Return [x, y] of the center of cell containing provided text 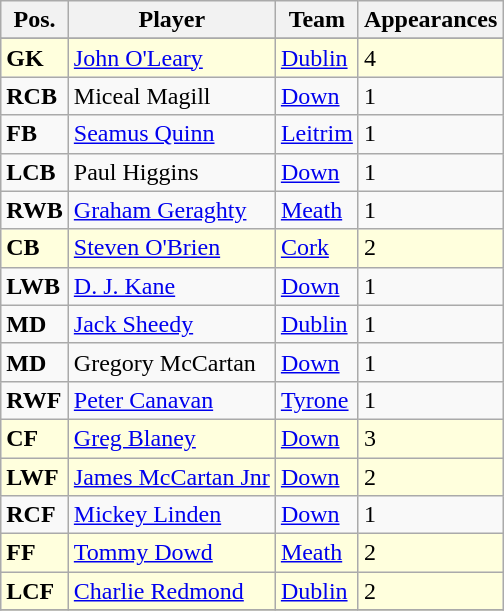
Leitrim [316, 134]
RWF [35, 400]
LWB [35, 286]
Pos. [35, 20]
Gregory McCartan [172, 362]
Graham Geraghty [172, 210]
Paul Higgins [172, 172]
Cork [316, 248]
Team [316, 20]
James McCartan Jnr [172, 477]
Peter Canavan [172, 400]
John O'Leary [172, 58]
LCF [35, 591]
FF [35, 553]
Miceal Magill [172, 96]
RWB [35, 210]
D. J. Kane [172, 286]
Charlie Redmond [172, 591]
GK [35, 58]
Player [172, 20]
RCB [35, 96]
3 [430, 438]
RCF [35, 515]
Tyrone [316, 400]
LWF [35, 477]
CF [35, 438]
Greg Blaney [172, 438]
FB [35, 134]
LCB [35, 172]
Seamus Quinn [172, 134]
Appearances [430, 20]
Tommy Dowd [172, 553]
Jack Sheedy [172, 324]
Mickey Linden [172, 515]
4 [430, 58]
CB [35, 248]
Steven O'Brien [172, 248]
